Determine the (X, Y) coordinate at the center of the cell enclosing the given text.  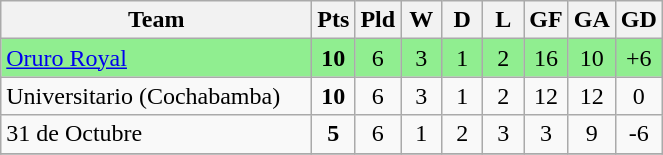
31 de Octubre (156, 134)
D (462, 20)
Pld (378, 20)
GA (592, 20)
L (504, 20)
16 (546, 58)
+6 (638, 58)
W (422, 20)
Oruro Royal (156, 58)
GD (638, 20)
GF (546, 20)
9 (592, 134)
0 (638, 96)
Team (156, 20)
5 (334, 134)
Universitario (Cochabamba) (156, 96)
Pts (334, 20)
-6 (638, 134)
